Scan for the cell matching the given text and deliver its (x, y) coordinate at center. 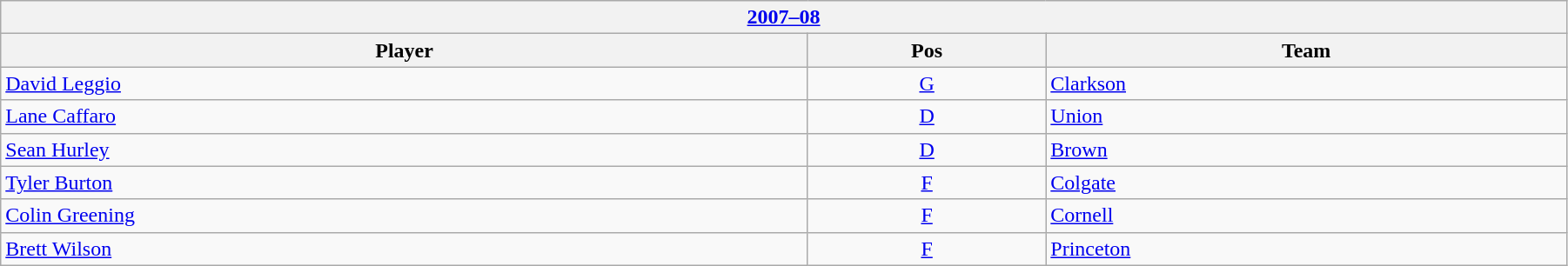
David Leggio (405, 83)
2007–08 (784, 17)
Clarkson (1307, 83)
G (926, 83)
Union (1307, 116)
Colin Greening (405, 216)
Sean Hurley (405, 150)
Cornell (1307, 216)
Pos (926, 50)
Lane Caffaro (405, 116)
Tyler Burton (405, 183)
Princeton (1307, 249)
Player (405, 50)
Team (1307, 50)
Brett Wilson (405, 249)
Colgate (1307, 183)
Brown (1307, 150)
